Identify which cell holds the provided text, then report its (X, Y) central coordinate. 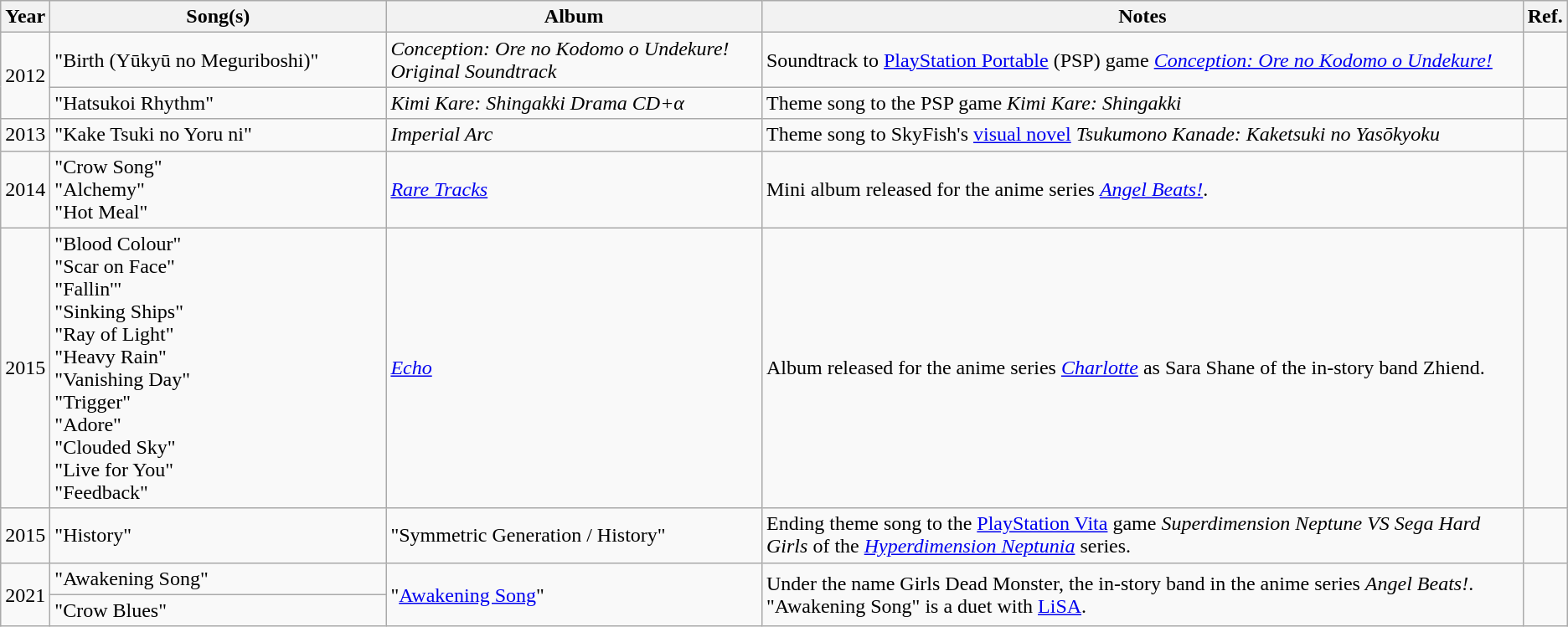
Notes (1142, 17)
2012 (25, 75)
"History" (218, 536)
Theme song to SkyFish's visual novel Tsukumono Kanade: Kaketsuki no Yasōkyoku (1142, 135)
Album (575, 17)
Rare Tracks (575, 189)
2014 (25, 189)
Kimi Kare: Shingakki Drama CD+α (575, 103)
Ref. (1545, 17)
Ending theme song to the PlayStation Vita game Superdimension Neptune VS Sega Hard Girls of the Hyperdimension Neptunia series. (1142, 536)
"Kake Tsuki no Yoru ni" (218, 135)
Year (25, 17)
2021 (25, 594)
Album released for the anime series Charlotte as Sara Shane of the in-story band Zhiend. (1142, 368)
Imperial Arc (575, 135)
2013 (25, 135)
"Blood Colour""Scar on Face""Fallin'""Sinking Ships""Ray of Light""Heavy Rain""Vanishing Day""Trigger""Adore""Clouded Sky""Live for You""Feedback" (218, 368)
Soundtrack to PlayStation Portable (PSP) game Conception: Ore no Kodomo o Undekure! (1142, 60)
Mini album released for the anime series Angel Beats!. (1142, 189)
Conception: Ore no Kodomo o Undekure! Original Soundtrack (575, 60)
Echo (575, 368)
"Crow Song""Alchemy""Hot Meal" (218, 189)
"Crow Blues" (218, 610)
Under the name Girls Dead Monster, the in-story band in the anime series Angel Beats!. "Awakening Song" is a duet with LiSA. (1142, 594)
"Birth (Yūkyū no Meguriboshi)" (218, 60)
Song(s) (218, 17)
"Symmetric Generation / History" (575, 536)
"Hatsukoi Rhythm" (218, 103)
Theme song to the PSP game Kimi Kare: Shingakki (1142, 103)
